Extract the [X, Y] coordinate from the center of the cell holding the provided text.  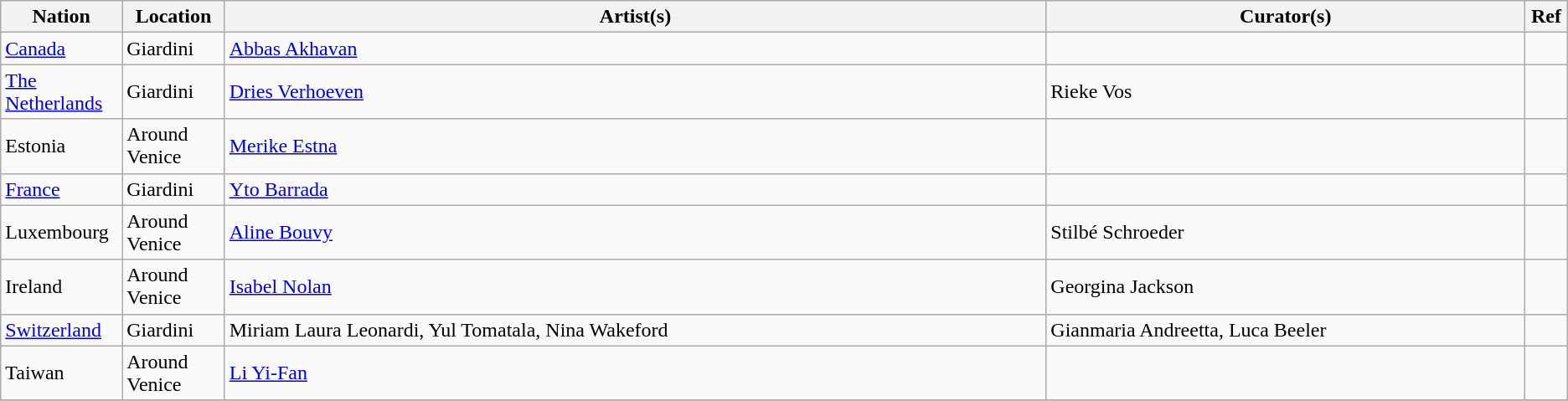
Estonia [62, 146]
Curator(s) [1286, 17]
Merike Estna [635, 146]
Switzerland [62, 330]
Ireland [62, 286]
Luxembourg [62, 233]
Canada [62, 49]
Taiwan [62, 373]
Location [174, 17]
Ref [1546, 17]
Dries Verhoeven [635, 92]
Isabel Nolan [635, 286]
Abbas Akhavan [635, 49]
Georgina Jackson [1286, 286]
Li Yi-Fan [635, 373]
Artist(s) [635, 17]
The Netherlands [62, 92]
Gianmaria Andreetta, Luca Beeler [1286, 330]
Aline Bouvy [635, 233]
Miriam Laura Leonardi, Yul Tomatala, Nina Wakeford [635, 330]
France [62, 189]
Rieke Vos [1286, 92]
Stilbé Schroeder [1286, 233]
Nation [62, 17]
Yto Barrada [635, 189]
